Locate the cell with the specified text and output its [x, y] center coordinate. 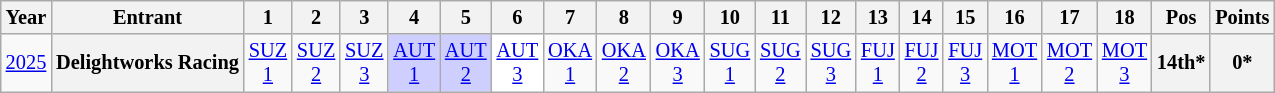
OKA3 [678, 63]
3 [364, 17]
14th* [1181, 63]
8 [624, 17]
AUT1 [414, 63]
12 [831, 17]
OKA2 [624, 63]
SUZ1 [268, 63]
4 [414, 17]
SUZ3 [364, 63]
SUG1 [730, 63]
Points [1242, 17]
10 [730, 17]
Year [26, 17]
OKA1 [570, 63]
FUJ3 [965, 63]
13 [878, 17]
1 [268, 17]
MOT3 [1124, 63]
14 [922, 17]
15 [965, 17]
AUT3 [518, 63]
6 [518, 17]
Delightworks Racing [148, 63]
FUJ1 [878, 63]
16 [1014, 17]
18 [1124, 17]
0* [1242, 63]
MOT1 [1014, 63]
2 [316, 17]
FUJ2 [922, 63]
MOT2 [1070, 63]
9 [678, 17]
SUG2 [780, 63]
17 [1070, 17]
SUG3 [831, 63]
11 [780, 17]
Pos [1181, 17]
2025 [26, 63]
5 [466, 17]
AUT2 [466, 63]
7 [570, 17]
SUZ2 [316, 63]
Entrant [148, 17]
